Scan for the cell matching the given text and deliver its [x, y] coordinate at center. 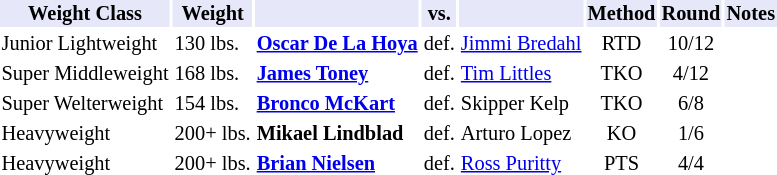
Arturo Lopez [521, 134]
Tim Littles [521, 74]
KO [622, 134]
10/12 [691, 44]
Method [622, 14]
Super Welterweight [85, 104]
Junior Lightweight [85, 44]
Super Middleweight [85, 74]
1/6 [691, 134]
Weight [212, 14]
6/8 [691, 104]
James Toney [337, 74]
Mikael Lindblad [337, 134]
vs. [439, 14]
Bronco McKart [337, 104]
4/12 [691, 74]
Weight Class [85, 14]
Round [691, 14]
Oscar De La Hoya [337, 44]
Heavyweight [85, 134]
154 lbs. [212, 104]
130 lbs. [212, 44]
Jimmi Bredahl [521, 44]
168 lbs. [212, 74]
Notes [751, 14]
Skipper Kelp [521, 104]
200+ lbs. [212, 134]
RTD [622, 44]
